Detect which cell encompasses the target text, then output its (x, y) center coordinate. 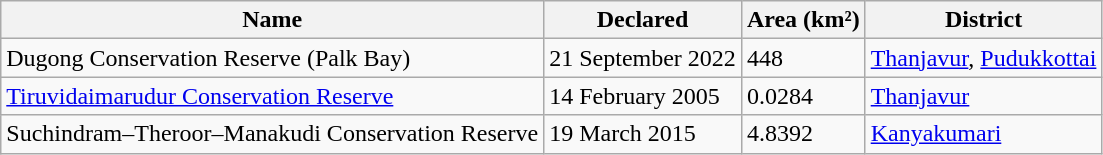
Tiruvidaimarudur Conservation Reserve (272, 96)
Name (272, 20)
Dugong Conservation Reserve (Palk Bay) (272, 58)
0.0284 (803, 96)
Declared (643, 20)
Area (km²) (803, 20)
4.8392 (803, 134)
21 September 2022 (643, 58)
Thanjavur, Pudukkottai (984, 58)
Kanyakumari (984, 134)
Thanjavur (984, 96)
Suchindram–Theroor–Manakudi Conservation Reserve (272, 134)
448 (803, 58)
19 March 2015 (643, 134)
14 February 2005 (643, 96)
District (984, 20)
